Find where the given text appears and provide that cell's center as [x, y] coordinate. 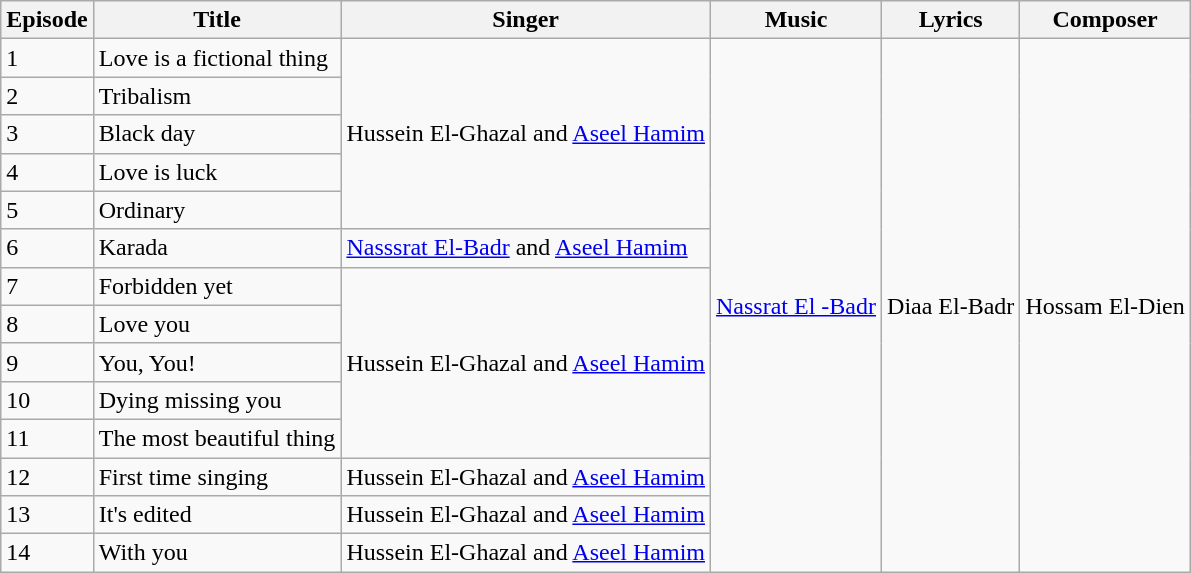
Dying missing you [217, 400]
Love is luck [217, 172]
Title [217, 20]
Composer [1105, 20]
8 [47, 324]
Music [796, 20]
The most beautiful thing [217, 438]
3 [47, 134]
Diaa El-Badr [951, 306]
Lyrics [951, 20]
Ordinary [217, 210]
First time singing [217, 477]
Love you [217, 324]
Hossam El-Dien [1105, 306]
Nassrat El -Badr [796, 306]
2 [47, 96]
6 [47, 248]
Love is a fictional thing [217, 58]
Tribalism [217, 96]
Singer [526, 20]
5 [47, 210]
14 [47, 553]
Forbidden yet [217, 286]
It's edited [217, 515]
Episode [47, 20]
You, You! [217, 362]
7 [47, 286]
11 [47, 438]
With you [217, 553]
9 [47, 362]
Nasssrat El-Badr and Aseel Hamim [526, 248]
10 [47, 400]
Karada [217, 248]
12 [47, 477]
13 [47, 515]
1 [47, 58]
Black day [217, 134]
4 [47, 172]
